Return (x, y) of the center of cell containing provided text 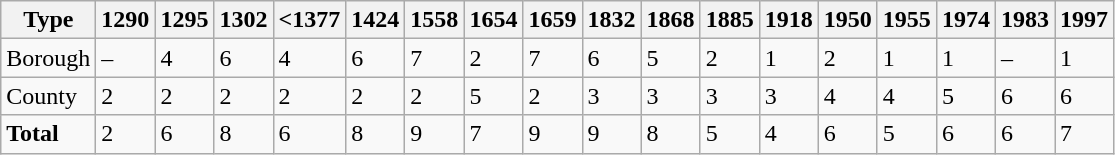
<1377 (310, 20)
1997 (1084, 20)
1424 (376, 20)
1955 (906, 20)
Total (48, 134)
1974 (966, 20)
1885 (730, 20)
1659 (552, 20)
1950 (848, 20)
1918 (788, 20)
Type (48, 20)
1868 (670, 20)
1654 (494, 20)
1558 (434, 20)
1290 (126, 20)
County (48, 96)
1983 (1024, 20)
1295 (184, 20)
1302 (244, 20)
Borough (48, 58)
1832 (612, 20)
